From the cell containing the given text, extract its center point as [X, Y] coordinate. 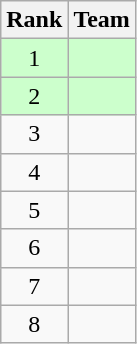
2 [34, 96]
8 [34, 324]
Team [102, 20]
5 [34, 210]
7 [34, 286]
Rank [34, 20]
3 [34, 134]
4 [34, 172]
1 [34, 58]
6 [34, 248]
